Detect which cell encompasses the target text, then output its [x, y] center coordinate. 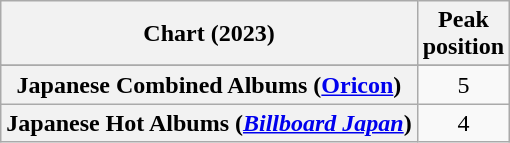
Japanese Hot Albums (Billboard Japan) [209, 123]
Japanese Combined Albums (Oricon) [209, 85]
Peakposition [463, 34]
5 [463, 85]
Chart (2023) [209, 34]
4 [463, 123]
